Provide the (X, Y) coordinate of the cell's center where the given text is located.  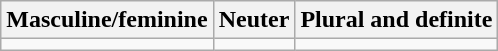
Plural and definite (396, 20)
Masculine/feminine (107, 20)
Neuter (254, 20)
